Find where the given text appears and provide that cell's center as [x, y] coordinate. 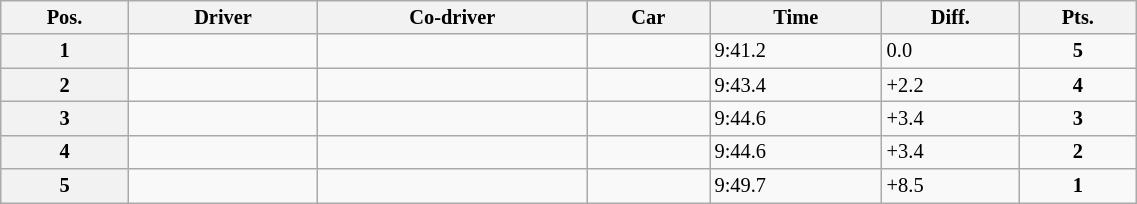
Time [796, 17]
9:49.7 [796, 186]
Pos. [65, 17]
Driver [223, 17]
9:41.2 [796, 51]
+8.5 [950, 186]
Co-driver [452, 17]
Car [648, 17]
Pts. [1078, 17]
0.0 [950, 51]
9:43.4 [796, 85]
Diff. [950, 17]
+2.2 [950, 85]
